For the text-containing cell, return its midpoint in (X, Y) coordinate format. 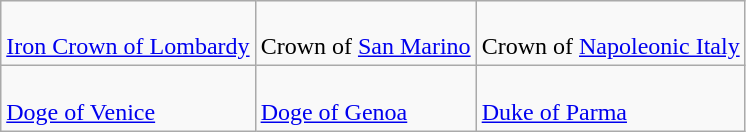
Doge of Venice (128, 98)
Doge of Genoa (366, 98)
Iron Crown of Lombardy (128, 34)
Duke of Parma (610, 98)
Crown of San Marino (366, 34)
Crown of Napoleonic Italy (610, 34)
